For the text-containing cell, return its midpoint in [X, Y] coordinate format. 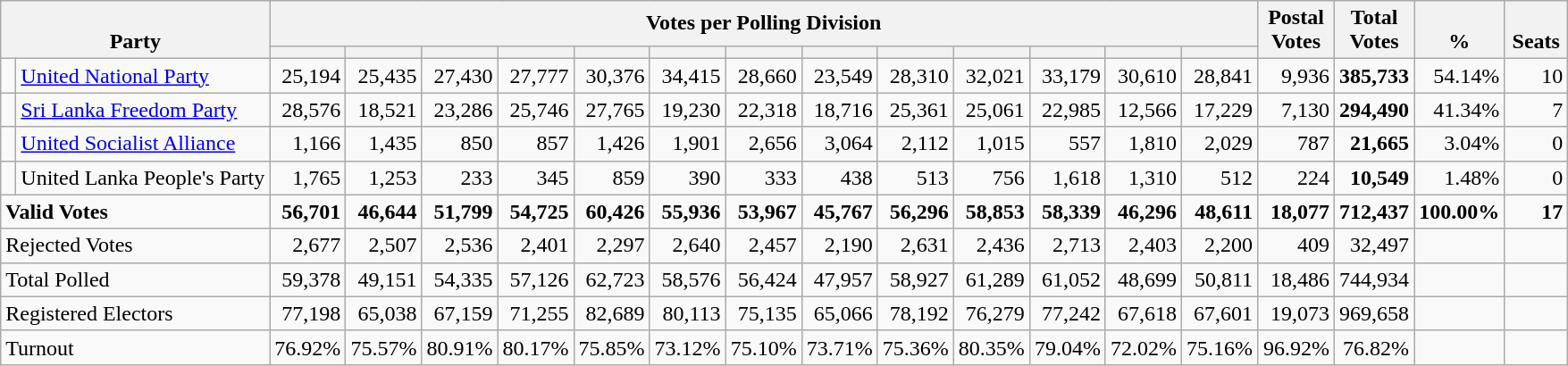
1,015 [992, 144]
787 [1296, 144]
50,811 [1219, 279]
18,521 [384, 110]
2,656 [763, 144]
27,765 [611, 110]
2,029 [1219, 144]
7 [1537, 110]
United National Party [143, 76]
% [1460, 30]
77,198 [307, 313]
2,536 [459, 245]
18,486 [1296, 279]
17,229 [1219, 110]
18,716 [840, 110]
PostalVotes [1296, 30]
Votes per Polling Division [764, 23]
2,507 [384, 245]
385,733 [1374, 76]
62,723 [611, 279]
1,166 [307, 144]
United Lanka People's Party [143, 178]
1,310 [1144, 178]
859 [611, 178]
80.91% [459, 347]
12,566 [1144, 110]
79.04% [1067, 347]
30,376 [611, 76]
67,159 [459, 313]
45,767 [840, 212]
55,936 [688, 212]
28,660 [763, 76]
100.00% [1460, 212]
46,296 [1144, 212]
53,967 [763, 212]
22,985 [1067, 110]
27,777 [536, 76]
48,699 [1144, 279]
10,549 [1374, 178]
756 [992, 178]
41.34% [1460, 110]
390 [688, 178]
233 [459, 178]
513 [915, 178]
58,339 [1067, 212]
Total Polled [136, 279]
28,841 [1219, 76]
10 [1537, 76]
9,936 [1296, 76]
72.02% [1144, 347]
58,576 [688, 279]
2,200 [1219, 245]
19,230 [688, 110]
65,038 [384, 313]
27,430 [459, 76]
80.17% [536, 347]
294,490 [1374, 110]
409 [1296, 245]
1,253 [384, 178]
80.35% [992, 347]
969,658 [1374, 313]
Valid Votes [136, 212]
77,242 [1067, 313]
1,765 [307, 178]
1,618 [1067, 178]
73.12% [688, 347]
75.36% [915, 347]
32,497 [1374, 245]
54.14% [1460, 76]
21,665 [1374, 144]
333 [763, 178]
80,113 [688, 313]
56,701 [307, 212]
2,457 [763, 245]
1.48% [1460, 178]
59,378 [307, 279]
23,286 [459, 110]
712,437 [1374, 212]
23,549 [840, 76]
47,957 [840, 279]
75.10% [763, 347]
28,576 [307, 110]
22,318 [763, 110]
2,640 [688, 245]
67,601 [1219, 313]
49,151 [384, 279]
7,130 [1296, 110]
48,611 [1219, 212]
76.82% [1374, 347]
Seats [1537, 30]
2,713 [1067, 245]
75.57% [384, 347]
345 [536, 178]
19,073 [1296, 313]
78,192 [915, 313]
33,179 [1067, 76]
25,746 [536, 110]
2,112 [915, 144]
17 [1537, 212]
25,061 [992, 110]
1,901 [688, 144]
Registered Electors [136, 313]
744,934 [1374, 279]
58,853 [992, 212]
73.71% [840, 347]
2,631 [915, 245]
51,799 [459, 212]
850 [459, 144]
56,424 [763, 279]
32,021 [992, 76]
54,335 [459, 279]
25,194 [307, 76]
25,361 [915, 110]
61,052 [1067, 279]
3,064 [840, 144]
58,927 [915, 279]
61,289 [992, 279]
25,435 [384, 76]
57,126 [536, 279]
75.85% [611, 347]
71,255 [536, 313]
65,066 [840, 313]
28,310 [915, 76]
75,135 [763, 313]
2,677 [307, 245]
18,077 [1296, 212]
67,618 [1144, 313]
2,297 [611, 245]
512 [1219, 178]
Total Votes [1374, 30]
76,279 [992, 313]
2,401 [536, 245]
Sri Lanka Freedom Party [143, 110]
30,610 [1144, 76]
1,810 [1144, 144]
1,426 [611, 144]
224 [1296, 178]
82,689 [611, 313]
96.92% [1296, 347]
438 [840, 178]
557 [1067, 144]
1,435 [384, 144]
76.92% [307, 347]
Rejected Votes [136, 245]
United Socialist Alliance [143, 144]
2,436 [992, 245]
34,415 [688, 76]
Turnout [136, 347]
75.16% [1219, 347]
54,725 [536, 212]
56,296 [915, 212]
Party [136, 30]
60,426 [611, 212]
3.04% [1460, 144]
46,644 [384, 212]
2,190 [840, 245]
2,403 [1144, 245]
857 [536, 144]
